Capture the cell that displays the provided text and extract its (x, y) central coordinate. 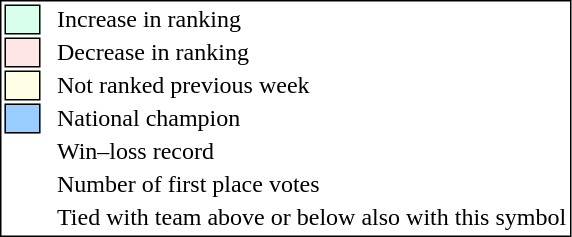
Decrease in ranking (312, 53)
Tied with team above or below also with this symbol (312, 217)
Increase in ranking (312, 19)
Number of first place votes (312, 185)
Win–loss record (312, 151)
Not ranked previous week (312, 85)
National champion (312, 119)
